Provide the [x, y] coordinate of the cell's center where the given text is located.  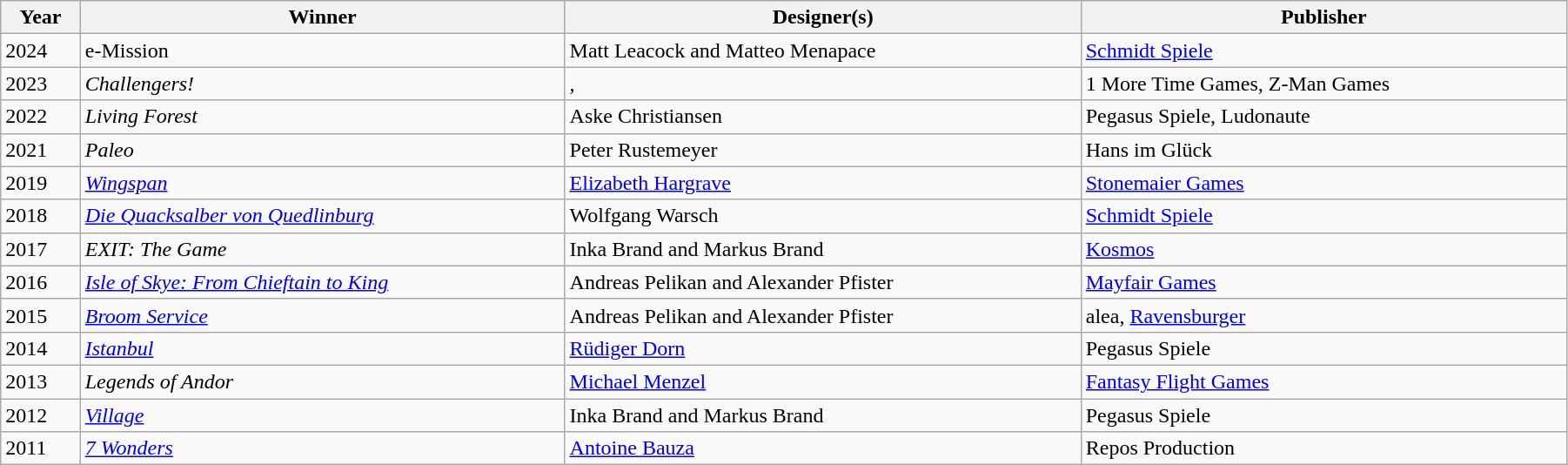
2022 [40, 117]
Publisher [1323, 17]
Michael Menzel [823, 381]
1 More Time Games, Z-Man Games [1323, 84]
Broom Service [322, 315]
2015 [40, 315]
2017 [40, 249]
2014 [40, 348]
2011 [40, 448]
Kosmos [1323, 249]
EXIT: The Game [322, 249]
Mayfair Games [1323, 282]
alea, Ravensburger [1323, 315]
e-Mission [322, 51]
2012 [40, 415]
Elizabeth Hargrave [823, 183]
Paleo [322, 150]
Repos Production [1323, 448]
Wingspan [322, 183]
2024 [40, 51]
Die Quacksalber von Quedlinburg [322, 216]
Fantasy Flight Games [1323, 381]
Village [322, 415]
, [823, 84]
2021 [40, 150]
Isle of Skye: From Chieftain to King [322, 282]
Challengers! [322, 84]
Pegasus Spiele, Ludonaute [1323, 117]
Istanbul [322, 348]
2016 [40, 282]
2023 [40, 84]
2018 [40, 216]
Rüdiger Dorn [823, 348]
Antoine Bauza [823, 448]
2019 [40, 183]
7 Wonders [322, 448]
Stonemaier Games [1323, 183]
Living Forest [322, 117]
Year [40, 17]
Wolfgang Warsch [823, 216]
Hans im Glück [1323, 150]
Designer(s) [823, 17]
Aske Christiansen [823, 117]
Matt Leacock and Matteo Menapace [823, 51]
Legends of Andor [322, 381]
2013 [40, 381]
Winner [322, 17]
Peter Rustemeyer [823, 150]
